Extract the (x, y) coordinate from the center of the cell holding the provided text.  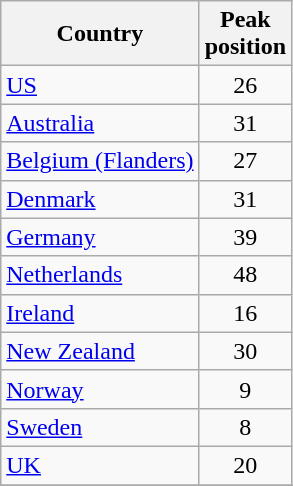
Ireland (100, 313)
20 (245, 465)
New Zealand (100, 351)
8 (245, 427)
Netherlands (100, 275)
Norway (100, 389)
Belgium (Flanders) (100, 161)
9 (245, 389)
UK (100, 465)
US (100, 85)
30 (245, 351)
Australia (100, 123)
Germany (100, 237)
Denmark (100, 199)
Country (100, 34)
26 (245, 85)
48 (245, 275)
27 (245, 161)
Sweden (100, 427)
16 (245, 313)
39 (245, 237)
Peakposition (245, 34)
